Output the [X, Y] coordinate of the center of the cell containing the given text.  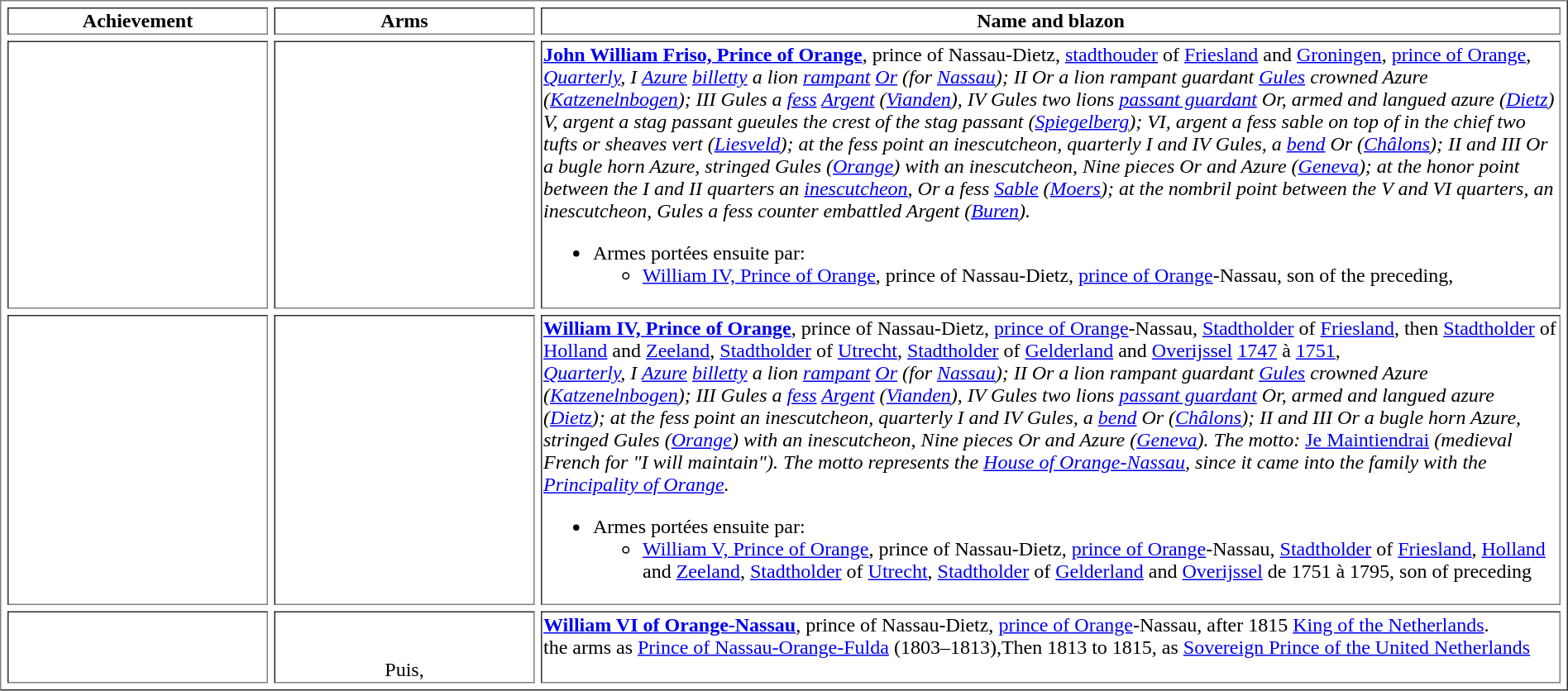
Arms [405, 21]
Name and blazon [1050, 21]
Achievement [137, 21]
Puis, [405, 648]
